Find where the given text appears and provide that cell's center as [x, y] coordinate. 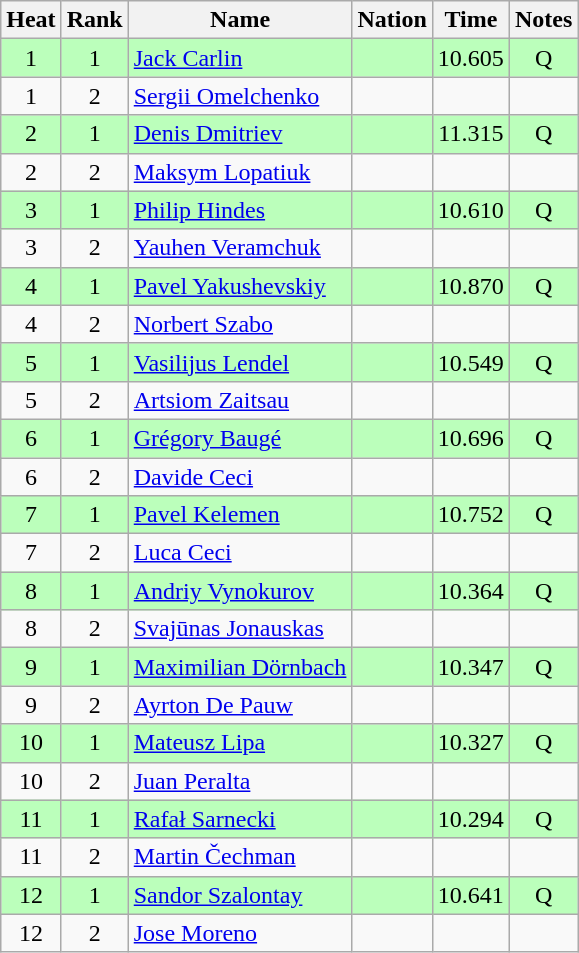
Grégory Baugé [240, 438]
Jack Carlin [240, 58]
Andriy Vynokurov [240, 591]
Nation [392, 20]
Rafał Sarnecki [240, 819]
Heat [31, 20]
Name [240, 20]
10.549 [470, 362]
Rank [94, 20]
10.610 [470, 210]
Vasilijus Lendel [240, 362]
10.641 [470, 895]
Sandor Szalontay [240, 895]
Time [470, 20]
Maksym Lopatiuk [240, 172]
Svajūnas Jonauskas [240, 629]
Philip Hindes [240, 210]
Jose Moreno [240, 933]
10.870 [470, 286]
Norbert Szabo [240, 324]
10.696 [470, 438]
Notes [543, 20]
Mateusz Lipa [240, 743]
Denis Dmitriev [240, 134]
Martin Čechman [240, 857]
Luca Ceci [240, 553]
Maximilian Dörnbach [240, 667]
10.347 [470, 667]
Juan Peralta [240, 781]
Yauhen Veramchuk [240, 248]
Davide Ceci [240, 477]
10.364 [470, 591]
Artsiom Zaitsau [240, 400]
10.605 [470, 58]
10.294 [470, 819]
Pavel Yakushevskiy [240, 286]
10.327 [470, 743]
Ayrton De Pauw [240, 705]
Pavel Kelemen [240, 515]
11.315 [470, 134]
Sergii Omelchenko [240, 96]
10.752 [470, 515]
